For the text-containing cell, return its midpoint in (X, Y) coordinate format. 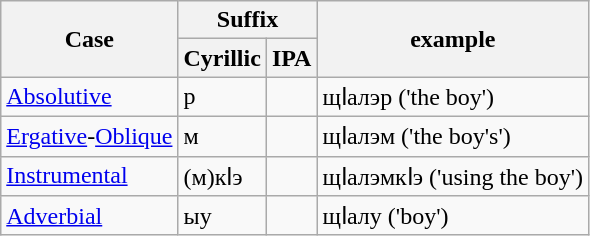
Adverbial (90, 216)
щӏалу ('boy') (453, 216)
Absolutive (90, 97)
example (453, 39)
Case (90, 39)
щӏалэмкӏэ ('using the boy') (453, 176)
щӏалэр ('the boy') (453, 97)
Cyrillic (222, 58)
Instrumental (90, 176)
р (222, 97)
м (222, 136)
ыу (222, 216)
Ergative-Oblique (90, 136)
(м)кӏэ (222, 176)
щӏалэм ('the boy's') (453, 136)
Suffix (248, 20)
IPA (292, 58)
